Pinpoint the cell where the given text exists, returning its (X, Y) midpoint coordinate. 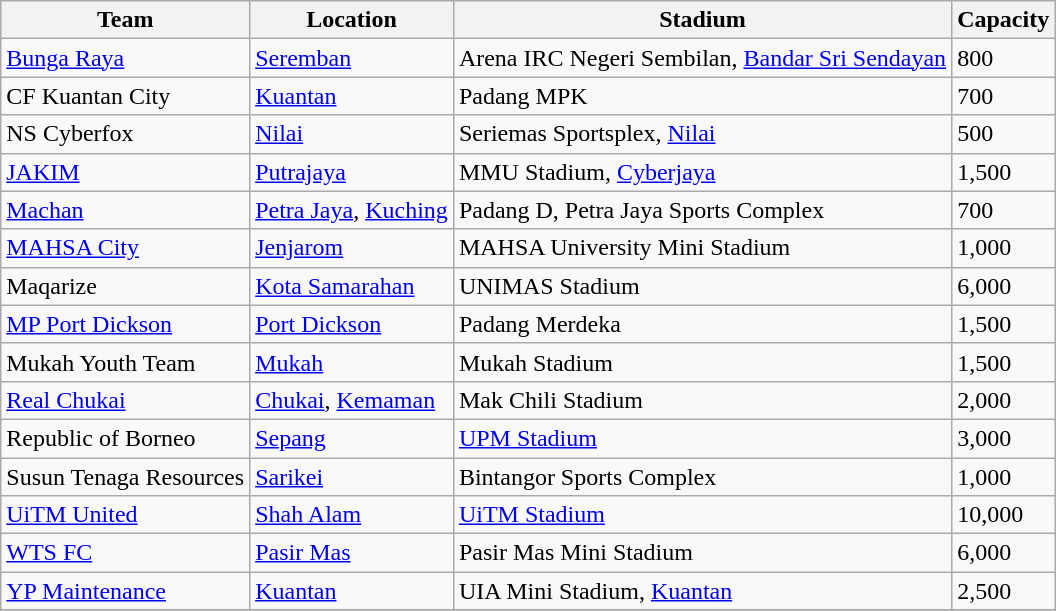
Mukah Youth Team (126, 362)
MAHSA City (126, 248)
500 (1004, 134)
NS Cyberfox (126, 134)
YP Maintenance (126, 591)
Nilai (352, 134)
Arena IRC Negeri Sembilan, Bandar Sri Sendayan (702, 58)
Susun Tenaga Resources (126, 477)
Maqarize (126, 286)
Mukah (352, 362)
Padang MPK (702, 96)
Pasir Mas (352, 553)
MP Port Dickson (126, 324)
JAKIM (126, 172)
Republic of Borneo (126, 438)
UiTM United (126, 515)
Location (352, 20)
Port Dickson (352, 324)
UiTM Stadium (702, 515)
Jenjarom (352, 248)
Sarikei (352, 477)
10,000 (1004, 515)
Real Chukai (126, 400)
Kota Samarahan (352, 286)
Petra Jaya, Kuching (352, 210)
Padang D, Petra Jaya Sports Complex (702, 210)
3,000 (1004, 438)
Bunga Raya (126, 58)
UNIMAS Stadium (702, 286)
Stadium (702, 20)
Sepang (352, 438)
WTS FC (126, 553)
2,000 (1004, 400)
MMU Stadium, Cyberjaya (702, 172)
2,500 (1004, 591)
Team (126, 20)
UIA Mini Stadium, Kuantan (702, 591)
Seremban (352, 58)
Shah Alam (352, 515)
CF Kuantan City (126, 96)
800 (1004, 58)
Mak Chili Stadium (702, 400)
Mukah Stadium (702, 362)
Capacity (1004, 20)
Chukai, Kemaman (352, 400)
Padang Merdeka (702, 324)
UPM Stadium (702, 438)
Seriemas Sportsplex, Nilai (702, 134)
MAHSA University Mini Stadium (702, 248)
Bintangor Sports Complex (702, 477)
Machan (126, 210)
Putrajaya (352, 172)
Pasir Mas Mini Stadium (702, 553)
